Scan for the cell matching the given text and deliver its (X, Y) coordinate at center. 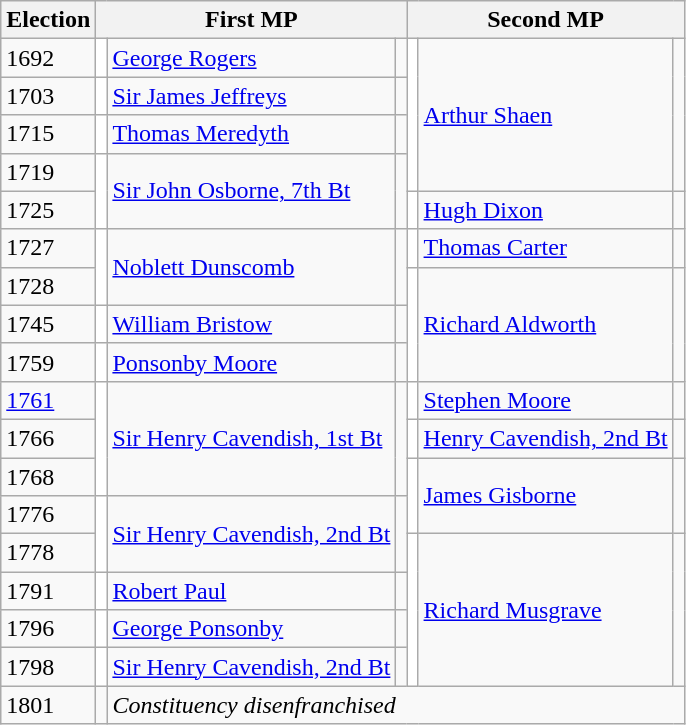
1791 (48, 591)
Richard Aldworth (546, 324)
First MP (252, 20)
Sir Henry Cavendish, 1st Bt (252, 438)
1778 (48, 553)
1725 (48, 210)
William Bristow (252, 324)
James Gisborne (546, 496)
Stephen Moore (546, 400)
1692 (48, 58)
1761 (48, 400)
1703 (48, 96)
Election (48, 20)
1766 (48, 438)
1776 (48, 515)
Arthur Shaen (546, 115)
Ponsonby Moore (252, 362)
1759 (48, 362)
1728 (48, 286)
Henry Cavendish, 2nd Bt (546, 438)
1715 (48, 134)
Richard Musgrave (546, 610)
1801 (48, 705)
1745 (48, 324)
George Ponsonby (252, 629)
1798 (48, 667)
Second MP (546, 20)
Thomas Meredyth (252, 134)
Constituency disenfranchised (396, 705)
Robert Paul (252, 591)
1768 (48, 477)
Hugh Dixon (546, 210)
1719 (48, 172)
Thomas Carter (546, 248)
Sir James Jeffreys (252, 96)
Sir John Osborne, 7th Bt (252, 191)
Noblett Dunscomb (252, 267)
1796 (48, 629)
1727 (48, 248)
George Rogers (252, 58)
